Provide the [X, Y] coordinate of the cell's center where the given text is located.  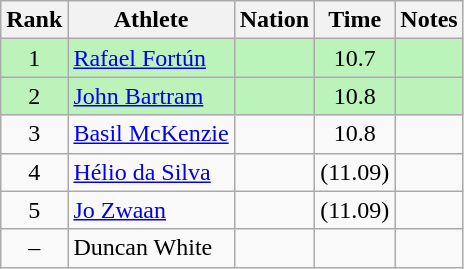
Athlete [151, 20]
Nation [274, 20]
Notes [429, 20]
10.7 [355, 58]
John Bartram [151, 96]
Time [355, 20]
5 [34, 210]
4 [34, 172]
3 [34, 134]
Rank [34, 20]
Hélio da Silva [151, 172]
1 [34, 58]
Rafael Fortún [151, 58]
Duncan White [151, 248]
Basil McKenzie [151, 134]
Jo Zwaan [151, 210]
2 [34, 96]
– [34, 248]
